Return [x, y] of the center of cell containing provided text 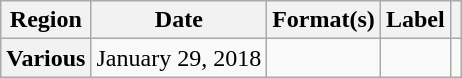
Date [179, 20]
Various [46, 58]
Label [415, 20]
January 29, 2018 [179, 58]
Region [46, 20]
Format(s) [324, 20]
